Determine the [X, Y] coordinate at the center of the cell enclosing the given text.  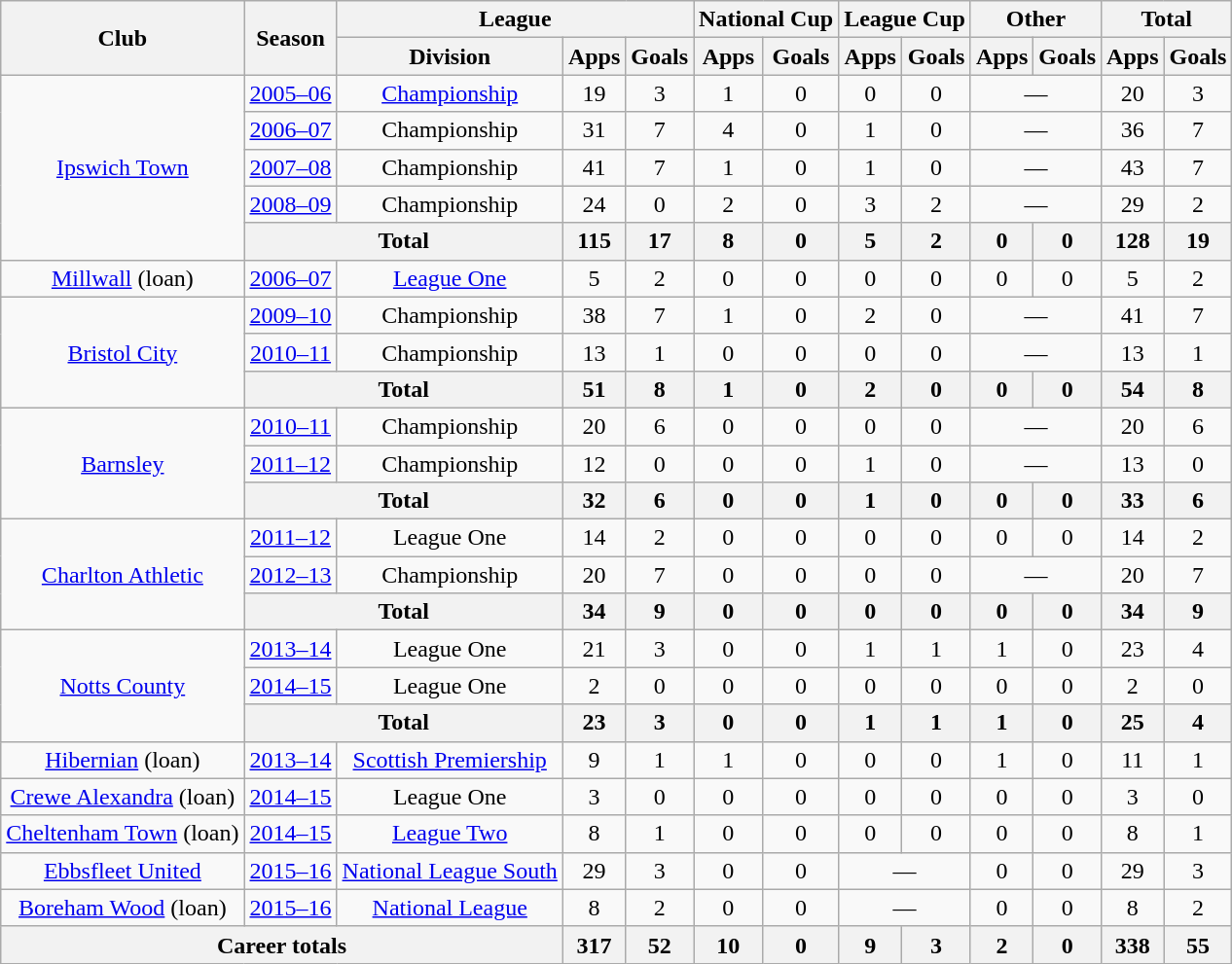
National League [450, 908]
National Cup [767, 19]
Ebbsfleet United [123, 871]
National League South [450, 871]
51 [594, 389]
21 [594, 649]
Season [290, 38]
11 [1133, 760]
2012–13 [290, 575]
33 [1133, 501]
115 [594, 241]
2009–10 [290, 315]
24 [594, 204]
Scottish Premiership [450, 760]
Millwall (loan) [123, 278]
128 [1133, 241]
Club [123, 38]
Crewe Alexandra (loan) [123, 797]
Barnsley [123, 463]
Charlton Athletic [123, 575]
38 [594, 315]
12 [594, 464]
43 [1133, 167]
338 [1133, 945]
League Two [450, 834]
2005–06 [290, 93]
2007–08 [290, 167]
317 [594, 945]
52 [660, 945]
31 [594, 130]
Other [1035, 19]
25 [1133, 723]
Division [450, 56]
Bristol City [123, 352]
Hibernian (loan) [123, 760]
2008–09 [290, 204]
32 [594, 501]
17 [660, 241]
Boreham Wood (loan) [123, 908]
10 [729, 945]
54 [1133, 389]
Career totals [282, 945]
Cheltenham Town (loan) [123, 834]
League Cup [905, 19]
36 [1133, 130]
League [516, 19]
Notts County [123, 686]
55 [1198, 945]
Ipswich Town [123, 167]
